Pinpoint the cell where the given text exists, returning its [x, y] midpoint coordinate. 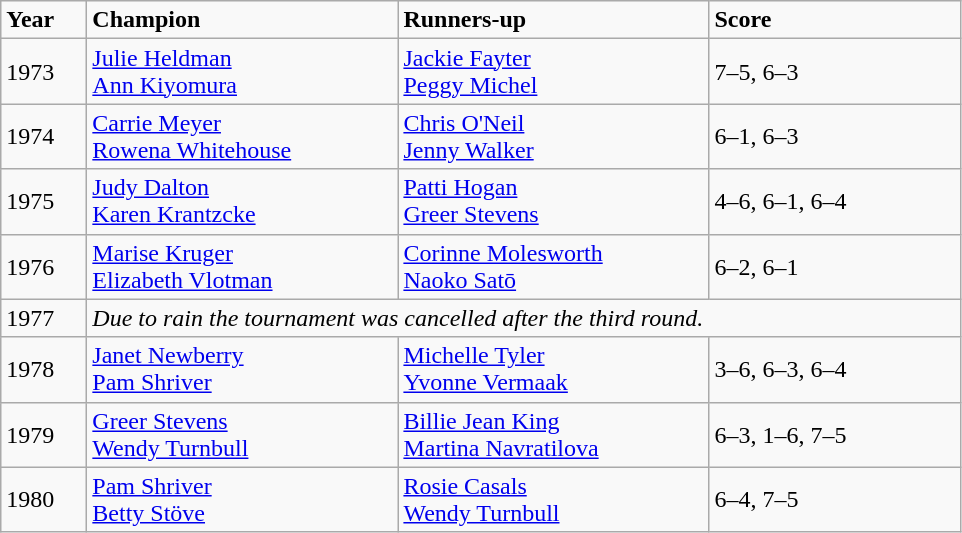
Score [834, 20]
4–6, 6–1, 6–4 [834, 202]
6–3, 1–6, 7–5 [834, 434]
6–1, 6–3 [834, 136]
Patti Hogan Greer Stevens [554, 202]
Jackie Fayter Peggy Michel [554, 72]
Julie Heldman Ann Kiyomura [242, 72]
Janet Newberry Pam Shriver [242, 370]
6–4, 7–5 [834, 500]
1976 [44, 266]
Year [44, 20]
Judy Dalton Karen Krantzcke [242, 202]
Greer Stevens Wendy Turnbull [242, 434]
1974 [44, 136]
Marise Kruger Elizabeth Vlotman [242, 266]
Champion [242, 20]
7–5, 6–3 [834, 72]
Due to rain the tournament was cancelled after the third round. [524, 318]
6–2, 6–1 [834, 266]
Runners-up [554, 20]
Chris O'Neil Jenny Walker [554, 136]
1980 [44, 500]
Billie Jean King Martina Navratilova [554, 434]
Rosie Casals Wendy Turnbull [554, 500]
Corinne Molesworth Naoko Satō [554, 266]
1979 [44, 434]
Carrie Meyer Rowena Whitehouse [242, 136]
1973 [44, 72]
1978 [44, 370]
Michelle Tyler Yvonne Vermaak [554, 370]
Pam Shriver Betty Stöve [242, 500]
3–6, 6–3, 6–4 [834, 370]
1975 [44, 202]
1977 [44, 318]
